Return (X, Y) of the center of cell containing provided text 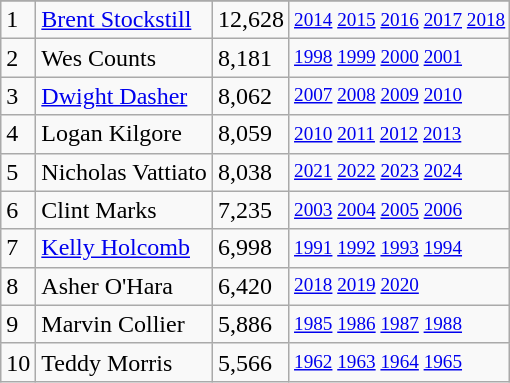
4 (18, 134)
10 (18, 362)
7,235 (250, 210)
12,628 (250, 20)
Dwight Dasher (124, 96)
5,566 (250, 362)
Marvin Collier (124, 324)
1998 1999 2000 2001 (399, 58)
Wes Counts (124, 58)
7 (18, 248)
2010 2011 2012 2013 (399, 134)
8,059 (250, 134)
6,420 (250, 286)
6 (18, 210)
Asher O'Hara (124, 286)
2003 2004 2005 2006 (399, 210)
Clint Marks (124, 210)
8,062 (250, 96)
9 (18, 324)
8 (18, 286)
8,038 (250, 172)
5,886 (250, 324)
Teddy Morris (124, 362)
1962 1963 1964 1965 (399, 362)
1 (18, 20)
2021 2022 2023 2024 (399, 172)
6,998 (250, 248)
Nicholas Vattiato (124, 172)
2018 2019 2020 (399, 286)
2 (18, 58)
1991 1992 1993 1994 (399, 248)
1985 1986 1987 1988 (399, 324)
5 (18, 172)
8,181 (250, 58)
2014 2015 2016 2017 2018 (399, 20)
2007 2008 2009 2010 (399, 96)
Logan Kilgore (124, 134)
Brent Stockstill (124, 20)
3 (18, 96)
Kelly Holcomb (124, 248)
